Output the [X, Y] coordinate of the center of the cell containing the given text.  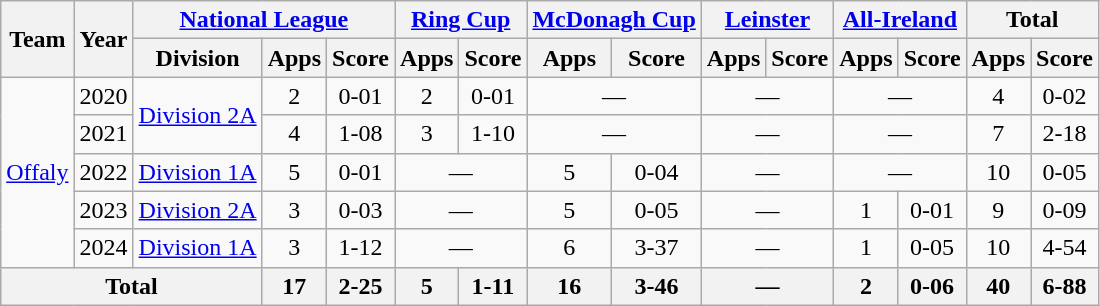
40 [998, 286]
17 [294, 286]
7 [998, 134]
6-88 [1064, 286]
2021 [104, 134]
1-08 [361, 134]
1-11 [493, 286]
2020 [104, 96]
All-Ireland [900, 20]
0-02 [1064, 96]
0-09 [1064, 210]
2-18 [1064, 134]
3-37 [657, 248]
3-46 [657, 286]
2023 [104, 210]
2022 [104, 172]
Year [104, 39]
Division [198, 58]
16 [570, 286]
2-25 [361, 286]
6 [570, 248]
McDonagh Cup [614, 20]
Team [38, 39]
Ring Cup [461, 20]
2024 [104, 248]
National League [264, 20]
9 [998, 210]
Leinster [767, 20]
0-06 [932, 286]
1-12 [361, 248]
0-04 [657, 172]
4-54 [1064, 248]
0-03 [361, 210]
1-10 [493, 134]
Offaly [38, 172]
